Find where the given text appears and provide that cell's center as [x, y] coordinate. 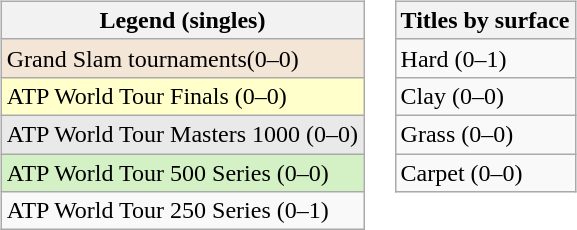
ATP World Tour 250 Series (0–1) [182, 211]
Grand Slam tournaments(0–0) [182, 58]
ATP World Tour Finals (0–0) [182, 96]
ATP World Tour 500 Series (0–0) [182, 173]
Carpet (0–0) [485, 173]
Clay (0–0) [485, 96]
Titles by surface [485, 20]
Hard (0–1) [485, 58]
ATP World Tour Masters 1000 (0–0) [182, 134]
Legend (singles) [182, 20]
Grass (0–0) [485, 134]
